Identify which cell holds the provided text, then report its (x, y) central coordinate. 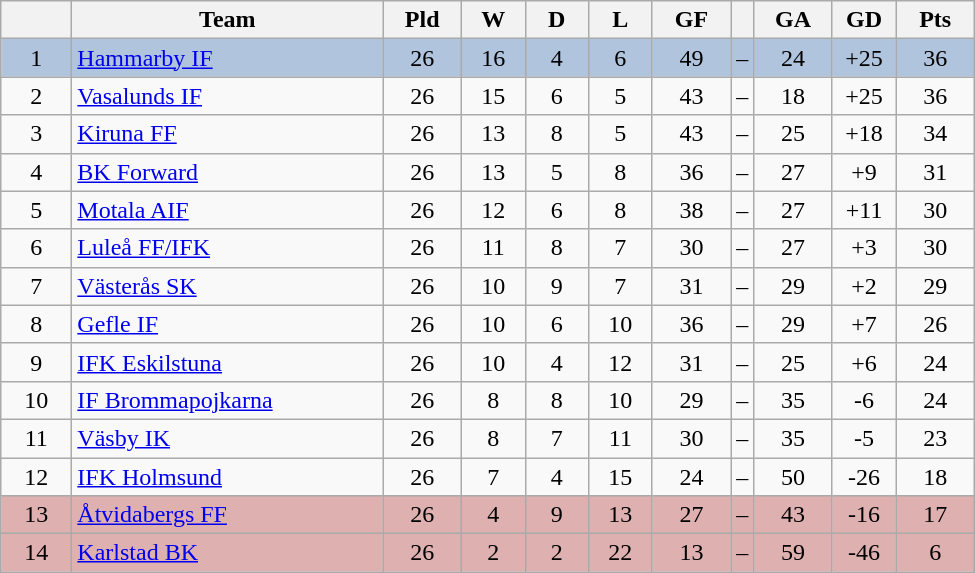
+2 (864, 286)
Pld (422, 20)
+7 (864, 324)
-46 (864, 553)
Luleå FF/IFK (228, 248)
L (621, 20)
-16 (864, 515)
+18 (864, 134)
IFK Eskilstuna (228, 362)
50 (794, 477)
Åtvidabergs FF (228, 515)
Gefle IF (228, 324)
38 (692, 210)
-6 (864, 400)
17 (936, 515)
Pts (936, 20)
59 (794, 553)
+6 (864, 362)
16 (493, 58)
22 (621, 553)
Västerås SK (228, 286)
34 (936, 134)
W (493, 20)
IF Brommapojkarna (228, 400)
-5 (864, 438)
49 (692, 58)
+3 (864, 248)
GF (692, 20)
Vasalunds IF (228, 96)
Kiruna FF (228, 134)
1 (36, 58)
23 (936, 438)
Team (228, 20)
3 (36, 134)
Hammarby IF (228, 58)
IFK Holmsund (228, 477)
GA (794, 20)
Väsby IK (228, 438)
Karlstad BK (228, 553)
Motala AIF (228, 210)
+9 (864, 172)
BK Forward (228, 172)
D (557, 20)
14 (36, 553)
+11 (864, 210)
GD (864, 20)
-26 (864, 477)
